From the cell containing the given text, extract its center point as [X, Y] coordinate. 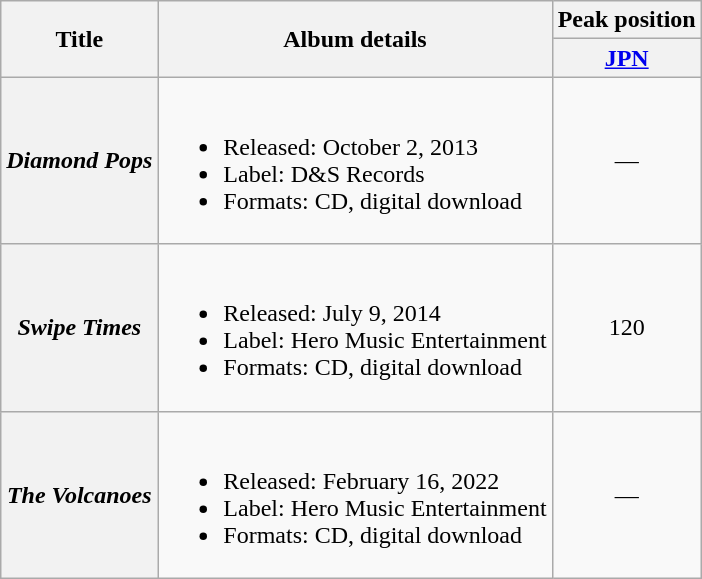
Diamond Pops [80, 160]
JPN [626, 58]
Swipe Times [80, 328]
The Volcanoes [80, 494]
Peak position [626, 20]
120 [626, 328]
Released: October 2, 2013Label: D&S RecordsFormats: CD, digital download [355, 160]
Released: February 16, 2022Label: Hero Music EntertainmentFormats: CD, digital download [355, 494]
Released: July 9, 2014Label: Hero Music EntertainmentFormats: CD, digital download [355, 328]
Album details [355, 39]
Title [80, 39]
